Find where the given text appears and provide that cell's center as (X, Y) coordinate. 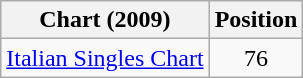
Italian Singles Chart (105, 58)
Position (256, 20)
Chart (2009) (105, 20)
76 (256, 58)
